For the text-containing cell, return its midpoint in [x, y] coordinate format. 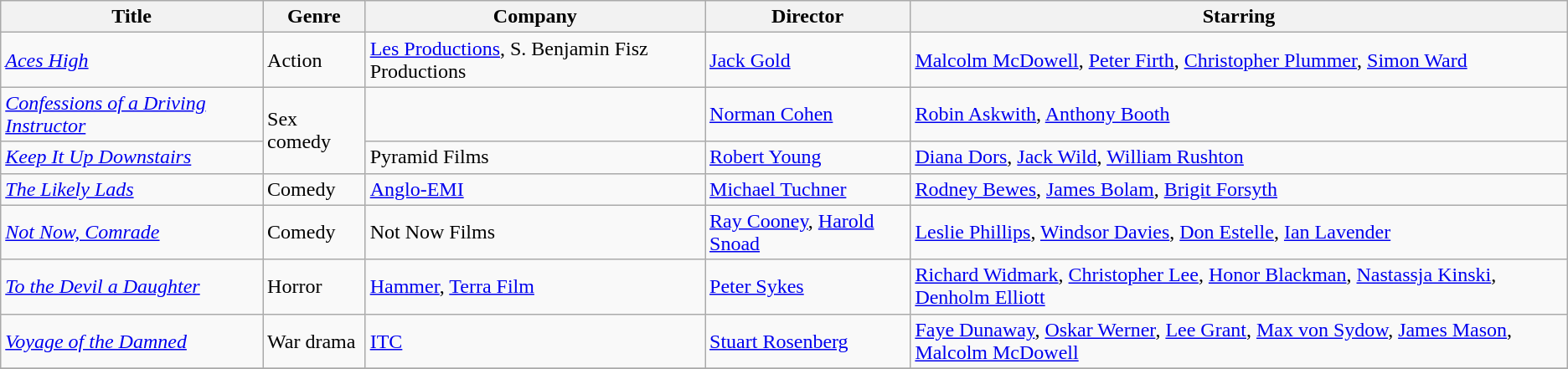
Michael Tuchner [807, 189]
Jack Gold [807, 60]
Keep It Up Downstairs [132, 157]
Diana Dors, Jack Wild, William Rushton [1239, 157]
Richard Widmark, Christopher Lee, Honor Blackman, Nastassja Kinski, Denholm Elliott [1239, 286]
Confessions of a Driving Instructor [132, 114]
Pyramid Films [534, 157]
Company [534, 17]
Title [132, 17]
Les Productions, S. Benjamin Fisz Productions [534, 60]
To the Devil a Daughter [132, 286]
Not Now, Comrade [132, 233]
Action [315, 60]
Starring [1239, 17]
Not Now Films [534, 233]
ITC [534, 341]
Robert Young [807, 157]
Genre [315, 17]
Faye Dunaway, Oskar Werner, Lee Grant, Max von Sydow, James Mason, Malcolm McDowell [1239, 341]
Ray Cooney, Harold Snoad [807, 233]
Robin Askwith, Anthony Booth [1239, 114]
Rodney Bewes, James Bolam, Brigit Forsyth [1239, 189]
Director [807, 17]
Horror [315, 286]
Peter Sykes [807, 286]
Aces High [132, 60]
Leslie Phillips, Windsor Davies, Don Estelle, Ian Lavender [1239, 233]
War drama [315, 341]
Anglo-EMI [534, 189]
Voyage of the Damned [132, 341]
The Likely Lads [132, 189]
Malcolm McDowell, Peter Firth, Christopher Plummer, Simon Ward [1239, 60]
Stuart Rosenberg [807, 341]
Hammer, Terra Film [534, 286]
Norman Cohen [807, 114]
Sex comedy [315, 131]
